From the cell containing the given text, extract its center point as (x, y) coordinate. 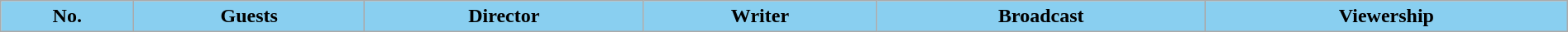
Writer (760, 16)
Guests (250, 16)
Viewership (1387, 16)
Director (504, 16)
No. (68, 16)
Broadcast (1041, 16)
